Capture the cell that displays the provided text and extract its (X, Y) central coordinate. 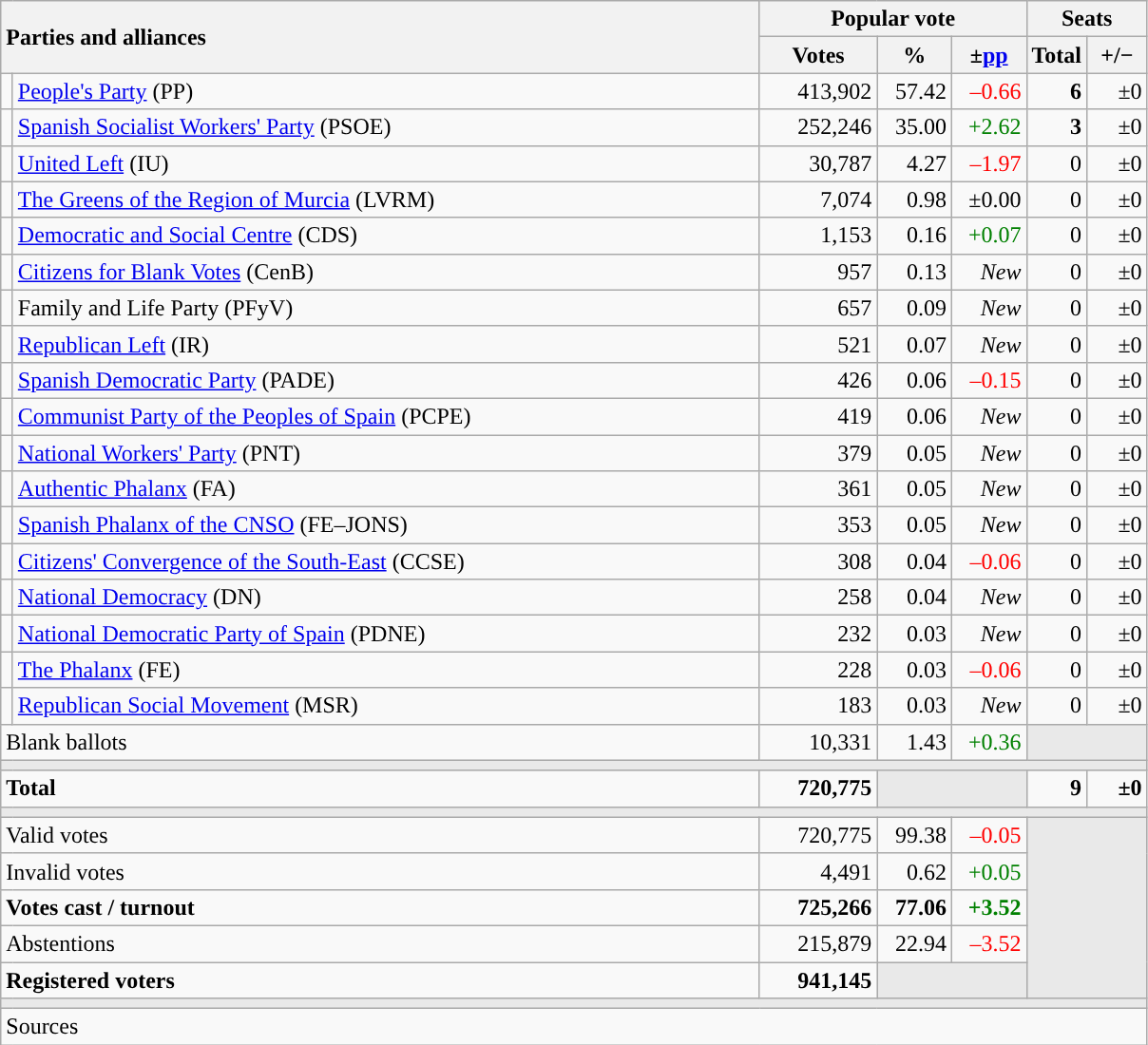
+0.07 (988, 236)
+/− (1118, 55)
9 (1057, 788)
30,787 (818, 163)
353 (818, 525)
3 (1057, 127)
228 (818, 670)
% (914, 55)
National Democracy (DN) (386, 598)
725,266 (818, 907)
379 (818, 453)
–3.52 (988, 943)
Parties and alliances (380, 37)
0.16 (914, 236)
0.13 (914, 272)
10,331 (818, 742)
419 (818, 416)
361 (818, 489)
4,491 (818, 871)
–0.66 (988, 91)
Communist Party of the Peoples of Spain (PCPE) (386, 416)
The Greens of the Region of Murcia (LVRM) (386, 199)
Democratic and Social Centre (CDS) (386, 236)
+0.36 (988, 742)
1.43 (914, 742)
35.00 (914, 127)
+3.52 (988, 907)
215,879 (818, 943)
–0.05 (988, 835)
United Left (IU) (386, 163)
Spanish Socialist Workers' Party (PSOE) (386, 127)
Abstentions (380, 943)
National Democratic Party of Spain (PDNE) (386, 634)
Spanish Phalanx of the CNSO (FE–JONS) (386, 525)
+0.05 (988, 871)
Spanish Democratic Party (PADE) (386, 380)
+2.62 (988, 127)
Sources (574, 1027)
Votes cast / turnout (380, 907)
People's Party (PP) (386, 91)
957 (818, 272)
258 (818, 598)
–1.97 (988, 163)
Seats (1087, 19)
99.38 (914, 835)
426 (818, 380)
Valid votes (380, 835)
521 (818, 344)
Blank ballots (380, 742)
7,074 (818, 199)
–0.15 (988, 380)
Votes (818, 55)
657 (818, 308)
252,246 (818, 127)
Republican Social Movement (MSR) (386, 706)
183 (818, 706)
1,153 (818, 236)
±0.00 (988, 199)
57.42 (914, 91)
0.98 (914, 199)
77.06 (914, 907)
Citizens' Convergence of the South-East (CCSE) (386, 561)
6 (1057, 91)
0.62 (914, 871)
Republican Left (IR) (386, 344)
941,145 (818, 979)
Registered voters (380, 979)
308 (818, 561)
Popular vote (893, 19)
Authentic Phalanx (FA) (386, 489)
0.07 (914, 344)
4.27 (914, 163)
232 (818, 634)
Family and Life Party (PFyV) (386, 308)
413,902 (818, 91)
The Phalanx (FE) (386, 670)
Citizens for Blank Votes (CenB) (386, 272)
National Workers' Party (PNT) (386, 453)
Invalid votes (380, 871)
22.94 (914, 943)
±pp (988, 55)
0.09 (914, 308)
